Search for the cell housing the specified text and yield its (x, y) center coordinate. 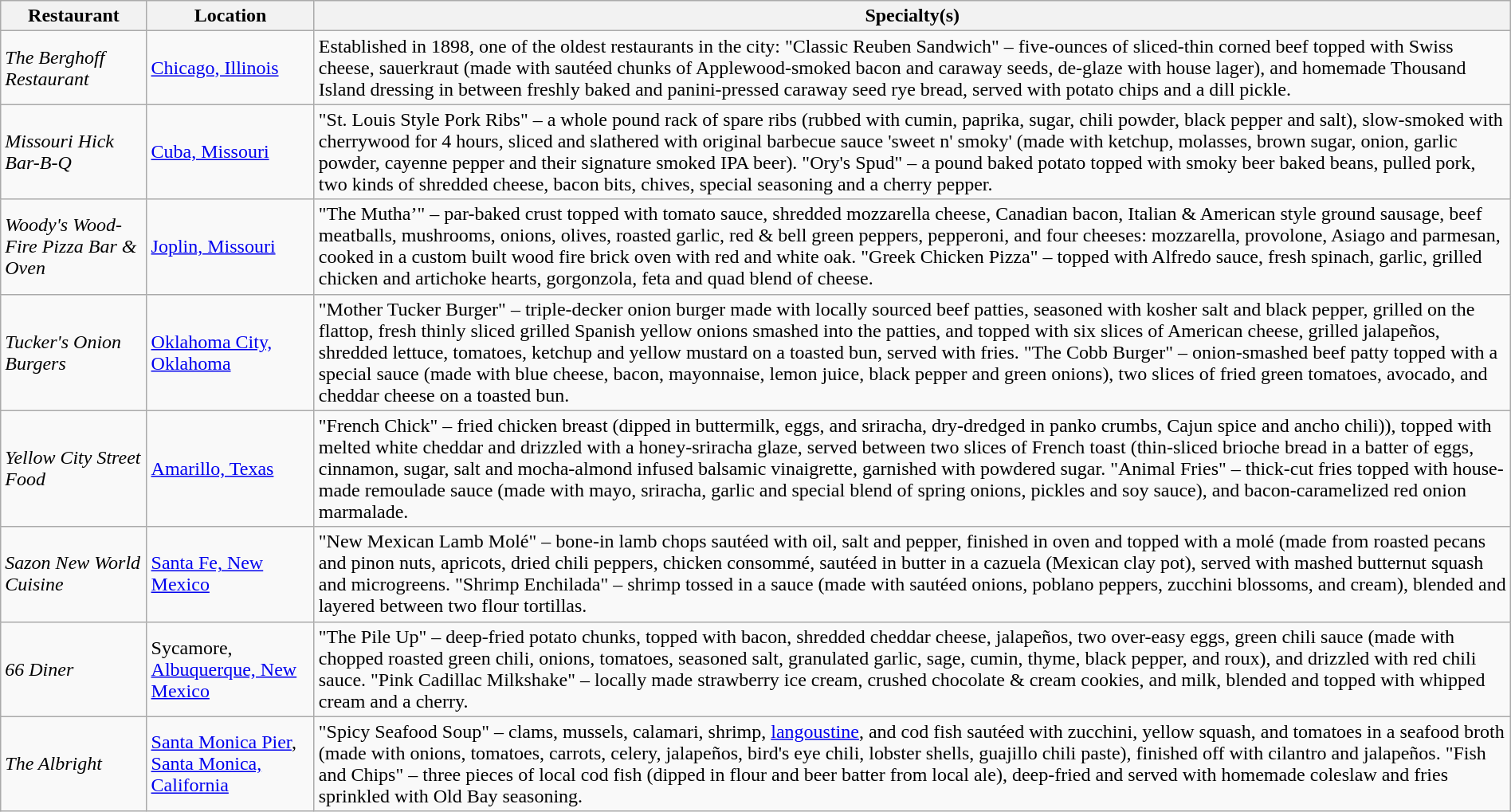
Missouri Hick Bar-B-Q (73, 151)
Chicago, Illinois (230, 68)
Tucker's Onion Burgers (73, 352)
Specialty(s) (912, 16)
Santa Monica Pier, Santa Monica, California (230, 763)
Woody's Wood-Fire Pizza Bar & Oven (73, 247)
The Berghoff Restaurant (73, 68)
Cuba, Missouri (230, 151)
Amarillo, Texas (230, 469)
Yellow City Street Food (73, 469)
Santa Fe, New Mexico (230, 574)
Sazon New World Cuisine (73, 574)
Oklahoma City, Oklahoma (230, 352)
Restaurant (73, 16)
Joplin, Missouri (230, 247)
66 Diner (73, 669)
The Albright (73, 763)
Sycamore, Albuquerque, New Mexico (230, 669)
Location (230, 16)
